Scan for the cell matching the given text and deliver its [x, y] coordinate at center. 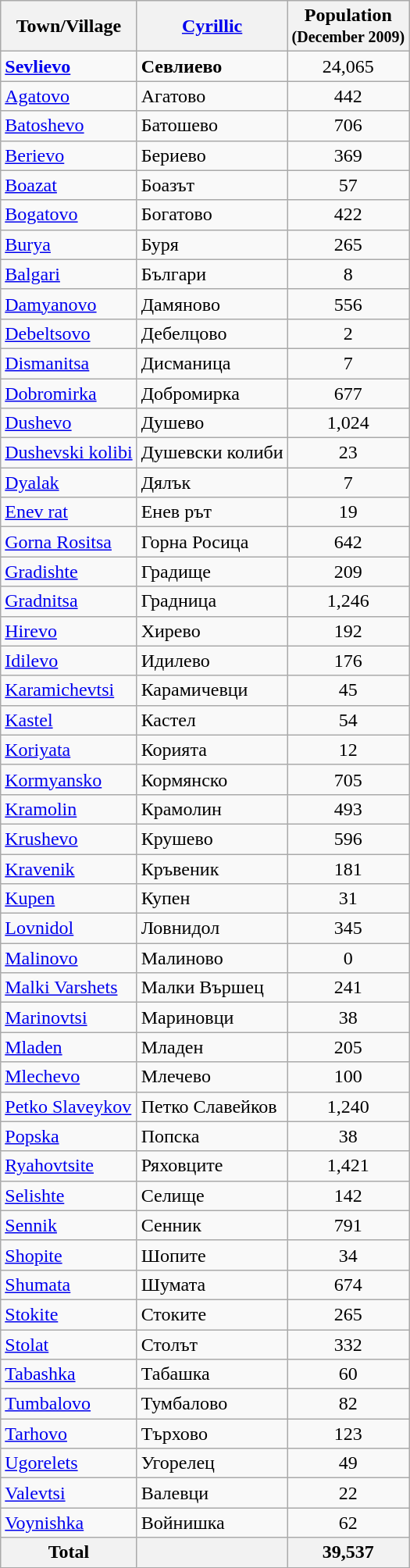
Млечево [212, 1077]
Kupen [69, 899]
Kramolin [69, 809]
23 [348, 453]
Градище [212, 572]
1,024 [348, 423]
Gradnitsa [69, 601]
1,240 [348, 1107]
Добромирка [212, 393]
Българи [212, 274]
556 [348, 304]
642 [348, 542]
Кормянско [212, 779]
Batoshevo [69, 126]
39,537 [348, 1552]
Табашка [212, 1374]
Lovnidol [69, 928]
0 [348, 958]
Tarhovo [69, 1434]
Буря [212, 244]
60 [348, 1374]
Stokite [69, 1314]
Шопите [212, 1255]
Крамолин [212, 809]
Balgari [69, 274]
Селище [212, 1196]
205 [348, 1047]
22 [348, 1493]
Krushevo [69, 839]
Кръвеник [212, 869]
Berievo [69, 155]
62 [348, 1523]
Bogatovo [69, 215]
57 [348, 185]
493 [348, 809]
Malinovo [69, 958]
Ugorelets [69, 1463]
Hirevo [69, 631]
Voynishka [69, 1523]
12 [348, 750]
Marinovtsi [69, 1017]
677 [348, 393]
Popska [69, 1136]
Shumata [69, 1285]
Валевци [212, 1493]
Kormyansko [69, 779]
442 [348, 96]
54 [348, 720]
Горна Росица [212, 542]
Burya [69, 244]
8 [348, 274]
1,421 [348, 1166]
Ryahovtsite [69, 1166]
Stolat [69, 1344]
Mlechevo [69, 1077]
Корията [212, 750]
82 [348, 1404]
Kravenik [69, 869]
Хирево [212, 631]
Душево [212, 423]
Петко Славейков [212, 1107]
369 [348, 155]
Town/Village [69, 27]
Угорелец [212, 1463]
176 [348, 661]
Севлиево [212, 66]
Debeltsovo [69, 333]
Sennik [69, 1225]
Dyalak [69, 483]
Малки Вършец [212, 988]
Agatovo [69, 96]
Градница [212, 601]
422 [348, 215]
45 [348, 690]
Sevlievo [69, 66]
706 [348, 126]
209 [348, 572]
24,065 [348, 66]
Тумбалово [212, 1404]
Малиново [212, 958]
Столът [212, 1344]
Petko Slaveykov [69, 1107]
596 [348, 839]
Malki Varshets [69, 988]
Population(December 2009) [348, 27]
Богатово [212, 215]
Попска [212, 1136]
Cyrillic [212, 27]
Крушево [212, 839]
Боазът [212, 185]
Идилево [212, 661]
2 [348, 333]
Dobromirka [69, 393]
49 [348, 1463]
Tumbalovo [69, 1404]
Ряховците [212, 1166]
Купен [212, 899]
241 [348, 988]
Karamichevtsi [69, 690]
192 [348, 631]
Енев рът [212, 512]
Idilevo [69, 661]
Mladen [69, 1047]
705 [348, 779]
Бериево [212, 155]
Selishte [69, 1196]
Damyanovo [69, 304]
100 [348, 1077]
Total [69, 1552]
Tabashka [69, 1374]
Дебелцово [212, 333]
Ловнидол [212, 928]
Карамичевци [212, 690]
Младен [212, 1047]
Шумата [212, 1285]
Кастел [212, 720]
Koriyata [69, 750]
Агатово [212, 96]
Gorna Rositsa [69, 542]
1,246 [348, 601]
Дамяново [212, 304]
Enev rat [69, 512]
181 [348, 869]
Мариновци [212, 1017]
Сенник [212, 1225]
Boazat [69, 185]
Търхово [212, 1434]
Dushevski kolibi [69, 453]
Батошево [212, 126]
142 [348, 1196]
345 [348, 928]
Стоките [212, 1314]
31 [348, 899]
791 [348, 1225]
19 [348, 512]
Kastel [69, 720]
Shopite [69, 1255]
Dismanitsa [69, 363]
123 [348, 1434]
Dushevo [69, 423]
Valevtsi [69, 1493]
Войнишка [212, 1523]
34 [348, 1255]
332 [348, 1344]
Дялък [212, 483]
Душевски колиби [212, 453]
Gradishte [69, 572]
674 [348, 1285]
Дисманица [212, 363]
